Output the [X, Y] coordinate of the center of the cell containing the given text.  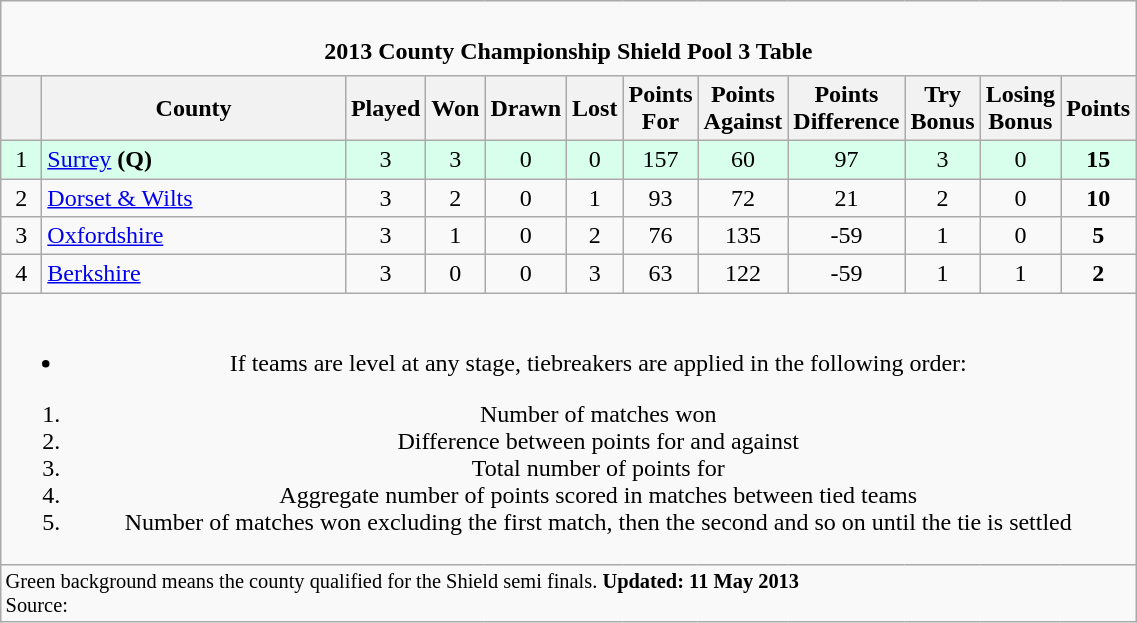
72 [743, 197]
Won [456, 108]
4 [22, 274]
Points For [660, 108]
Points Difference [846, 108]
Played [385, 108]
93 [660, 197]
63 [660, 274]
Lost [595, 108]
5 [1098, 236]
157 [660, 159]
County [194, 108]
Points [1098, 108]
97 [846, 159]
Try Bonus [942, 108]
15 [1098, 159]
10 [1098, 197]
Green background means the county qualified for the Shield semi finals. Updated: 11 May 2013Source: [568, 594]
76 [660, 236]
Drawn [526, 108]
Surrey (Q) [194, 159]
Losing Bonus [1020, 108]
Oxfordshire [194, 236]
21 [846, 197]
122 [743, 274]
135 [743, 236]
Points Against [743, 108]
Berkshire [194, 274]
60 [743, 159]
Dorset & Wilts [194, 197]
